Extract the (x, y) coordinate from the center of the cell holding the provided text.  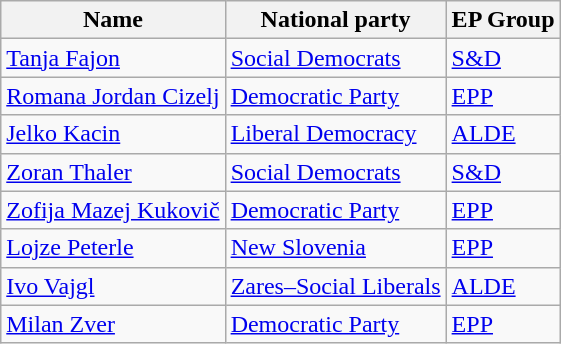
Zofija Mazej Kukovič (113, 210)
Tanja Fajon (113, 58)
Name (113, 20)
Liberal Democracy (336, 134)
Ivo Vajgl (113, 286)
Zares–Social Liberals (336, 286)
Zoran Thaler (113, 172)
National party (336, 20)
Romana Jordan Cizelj (113, 96)
Milan Zver (113, 324)
Jelko Kacin (113, 134)
New Slovenia (336, 248)
EP Group (503, 20)
Lojze Peterle (113, 248)
